Identify which cell holds the provided text, then report its (x, y) central coordinate. 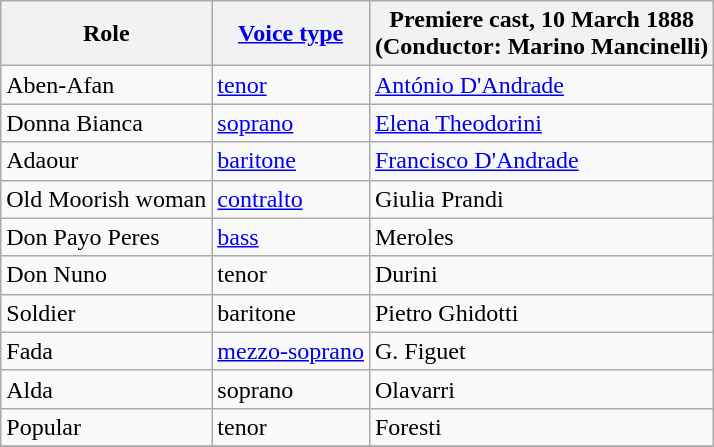
Old Moorish woman (106, 199)
Fada (106, 351)
contralto (291, 199)
Soldier (106, 313)
Aben-Afan (106, 85)
Giulia Prandi (541, 199)
mezzo-soprano (291, 351)
Premiere cast, 10 March 1888(Conductor: Marino Mancinelli) (541, 34)
Elena Theodorini (541, 123)
Role (106, 34)
Foresti (541, 427)
António D'Andrade (541, 85)
Pietro Ghidotti (541, 313)
Olavarri (541, 389)
G. Figuet (541, 351)
Donna Bianca (106, 123)
Popular (106, 427)
Voice type (291, 34)
Don Nuno (106, 275)
Francisco D'Andrade (541, 161)
bass (291, 237)
Alda (106, 389)
Don Payo Peres (106, 237)
Adaour (106, 161)
Durini (541, 275)
Meroles (541, 237)
